Detect which cell encompasses the target text, then output its [X, Y] center coordinate. 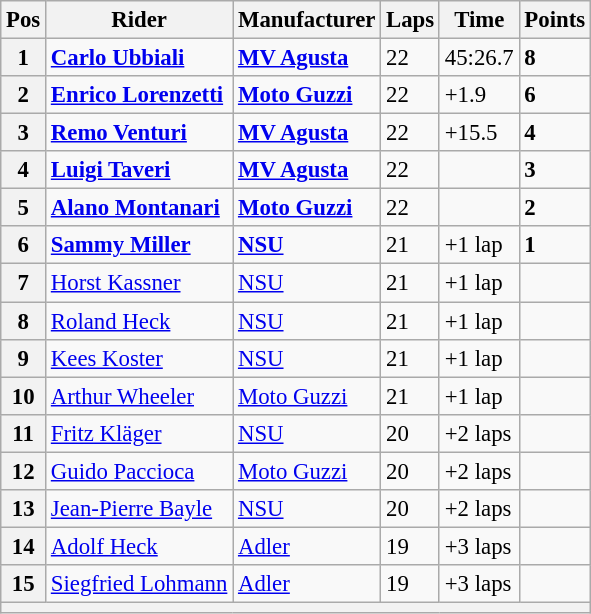
Manufacturer [307, 20]
Jean-Pierre Bayle [140, 509]
Arthur Wheeler [140, 396]
45:26.7 [479, 58]
Guido Paccioca [140, 471]
Enrico Lorenzetti [140, 95]
7 [24, 283]
Rider [140, 20]
Pos [24, 20]
Time [479, 20]
+15.5 [479, 133]
+1.9 [479, 95]
Horst Kassner [140, 283]
Remo Venturi [140, 133]
Carlo Ubbiali [140, 58]
9 [24, 358]
Adolf Heck [140, 546]
Luigi Taveri [140, 170]
Alano Montanari [140, 208]
Kees Koster [140, 358]
Points [554, 20]
13 [24, 509]
Sammy Miller [140, 245]
14 [24, 546]
5 [24, 208]
Fritz Kläger [140, 433]
Siegfried Lohmann [140, 584]
12 [24, 471]
Laps [410, 20]
10 [24, 396]
11 [24, 433]
Roland Heck [140, 321]
15 [24, 584]
